Search for the cell housing the specified text and yield its [x, y] center coordinate. 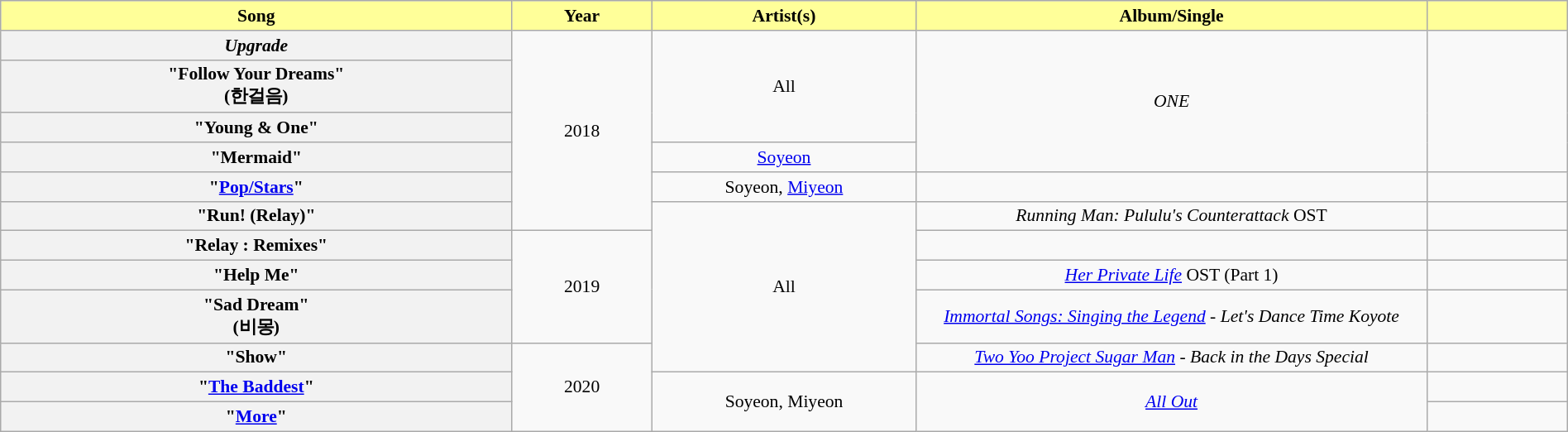
Upgrade [256, 45]
"Mermaid" [256, 157]
"More" [256, 416]
"Help Me" [256, 275]
Song [256, 16]
"Run! (Relay)" [256, 216]
"Show" [256, 358]
2019 [582, 286]
"Young & One" [256, 127]
Year [582, 16]
All Out [1172, 402]
Artist(s) [784, 16]
Two Yoo Project Sugar Man - Back in the Days Special [1172, 358]
Immortal Songs: Singing the Legend - Let's Dance Time Koyote [1172, 316]
"Follow Your Dreams" (한걸음) [256, 86]
"The Baddest" [256, 387]
"Relay : Remixes" [256, 246]
Running Man: Pululu's Counterattack OST [1172, 216]
"Sad Dream" (비몽) [256, 316]
Album/Single [1172, 16]
Soyeon [784, 157]
2020 [582, 387]
Her Private Life OST (Part 1) [1172, 275]
2018 [582, 130]
"Pop/Stars" [256, 186]
ONE [1172, 101]
